Determine the [x, y] coordinate at the center of the cell enclosing the given text.  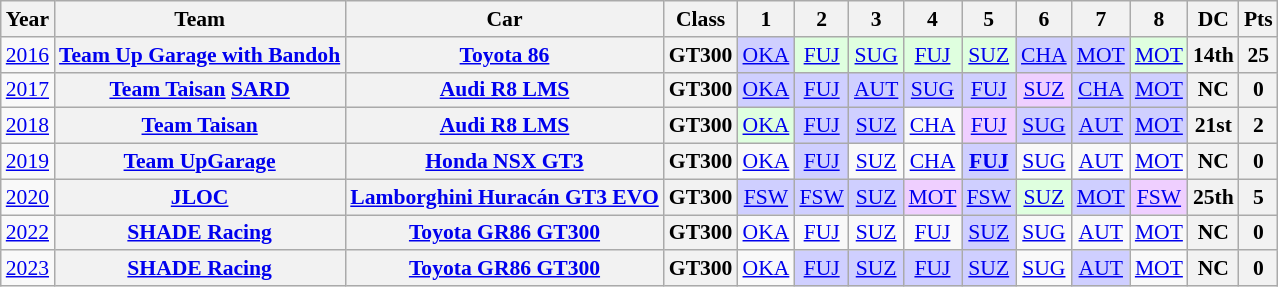
DC [1214, 19]
4 [932, 19]
Honda NSX GT3 [504, 162]
8 [1159, 19]
7 [1101, 19]
6 [1044, 19]
Team Up Garage with Bandoh [200, 55]
2018 [28, 126]
2017 [28, 90]
2022 [28, 233]
Team [200, 19]
2019 [28, 162]
25th [1214, 197]
Car [504, 19]
3 [876, 19]
Class [701, 19]
2020 [28, 197]
Lamborghini Huracán GT3 EVO [504, 197]
21st [1214, 126]
2023 [28, 269]
JLOC [200, 197]
Pts [1258, 19]
1 [766, 19]
14th [1214, 55]
Team Taisan [200, 126]
Toyota 86 [504, 55]
Year [28, 19]
Team Taisan SARD [200, 90]
Team UpGarage [200, 162]
2016 [28, 55]
25 [1258, 55]
